For the text-containing cell, return its midpoint in [x, y] coordinate format. 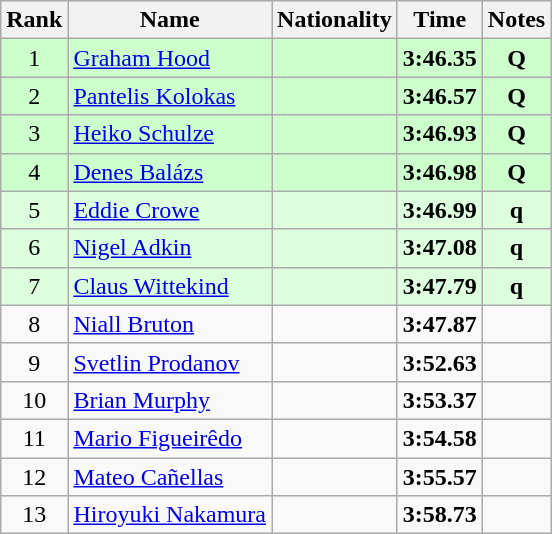
8 [34, 324]
9 [34, 362]
3:47.08 [440, 248]
1 [34, 58]
3:52.63 [440, 362]
2 [34, 96]
3:55.57 [440, 477]
Brian Murphy [170, 400]
12 [34, 477]
Heiko Schulze [170, 134]
10 [34, 400]
13 [34, 515]
7 [34, 286]
3:46.57 [440, 96]
Mario Figueirêdo [170, 438]
Eddie Crowe [170, 210]
Mateo Cañellas [170, 477]
Nigel Adkin [170, 248]
Rank [34, 20]
Graham Hood [170, 58]
Niall Bruton [170, 324]
3:54.58 [440, 438]
Pantelis Kolokas [170, 96]
3 [34, 134]
Nationality [335, 20]
3:53.37 [440, 400]
4 [34, 172]
3:46.98 [440, 172]
Claus Wittekind [170, 286]
3:47.79 [440, 286]
6 [34, 248]
Time [440, 20]
Name [170, 20]
3:47.87 [440, 324]
3:46.35 [440, 58]
3:58.73 [440, 515]
5 [34, 210]
11 [34, 438]
Hiroyuki Nakamura [170, 515]
Svetlin Prodanov [170, 362]
Denes Balázs [170, 172]
Notes [516, 20]
3:46.99 [440, 210]
3:46.93 [440, 134]
